Return the (X, Y) coordinate for the center point of the cell that contains the specified text.  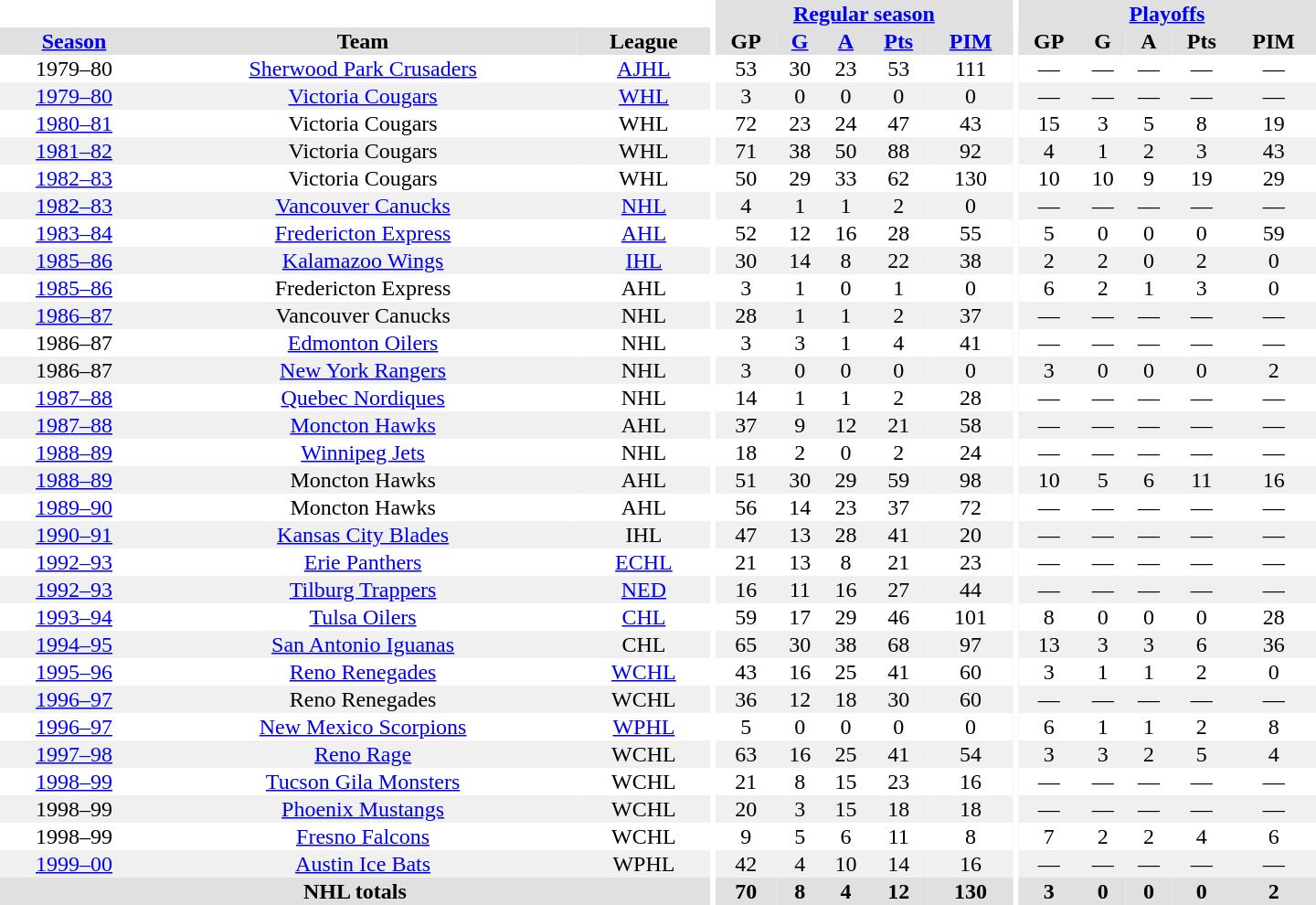
22 (899, 261)
51 (746, 480)
1993–94 (74, 617)
League (643, 41)
97 (971, 644)
ECHL (643, 562)
1995–96 (74, 672)
Fresno Falcons (363, 836)
17 (800, 617)
7 (1049, 836)
Playoffs (1167, 14)
1999–00 (74, 864)
New York Rangers (363, 370)
Reno Rage (363, 754)
33 (845, 178)
Tucson Gila Monsters (363, 782)
52 (746, 233)
1994–95 (74, 644)
1983–84 (74, 233)
Tulsa Oilers (363, 617)
56 (746, 507)
65 (746, 644)
1980–81 (74, 123)
58 (971, 425)
71 (746, 151)
55 (971, 233)
42 (746, 864)
Team (363, 41)
San Antonio Iguanas (363, 644)
Winnipeg Jets (363, 452)
88 (899, 151)
1997–98 (74, 754)
New Mexico Scorpions (363, 727)
Season (74, 41)
NHL totals (355, 891)
1989–90 (74, 507)
NED (643, 590)
Austin Ice Bats (363, 864)
111 (971, 69)
1990–91 (74, 535)
98 (971, 480)
101 (971, 617)
27 (899, 590)
Tilburg Trappers (363, 590)
Phoenix Mustangs (363, 809)
Regular season (864, 14)
Edmonton Oilers (363, 343)
92 (971, 151)
1981–82 (74, 151)
AJHL (643, 69)
46 (899, 617)
Kansas City Blades (363, 535)
63 (746, 754)
Sherwood Park Crusaders (363, 69)
44 (971, 590)
62 (899, 178)
68 (899, 644)
Kalamazoo Wings (363, 261)
Erie Panthers (363, 562)
Quebec Nordiques (363, 398)
70 (746, 891)
54 (971, 754)
